Extract the (x, y) coordinate from the center of the cell holding the provided text.  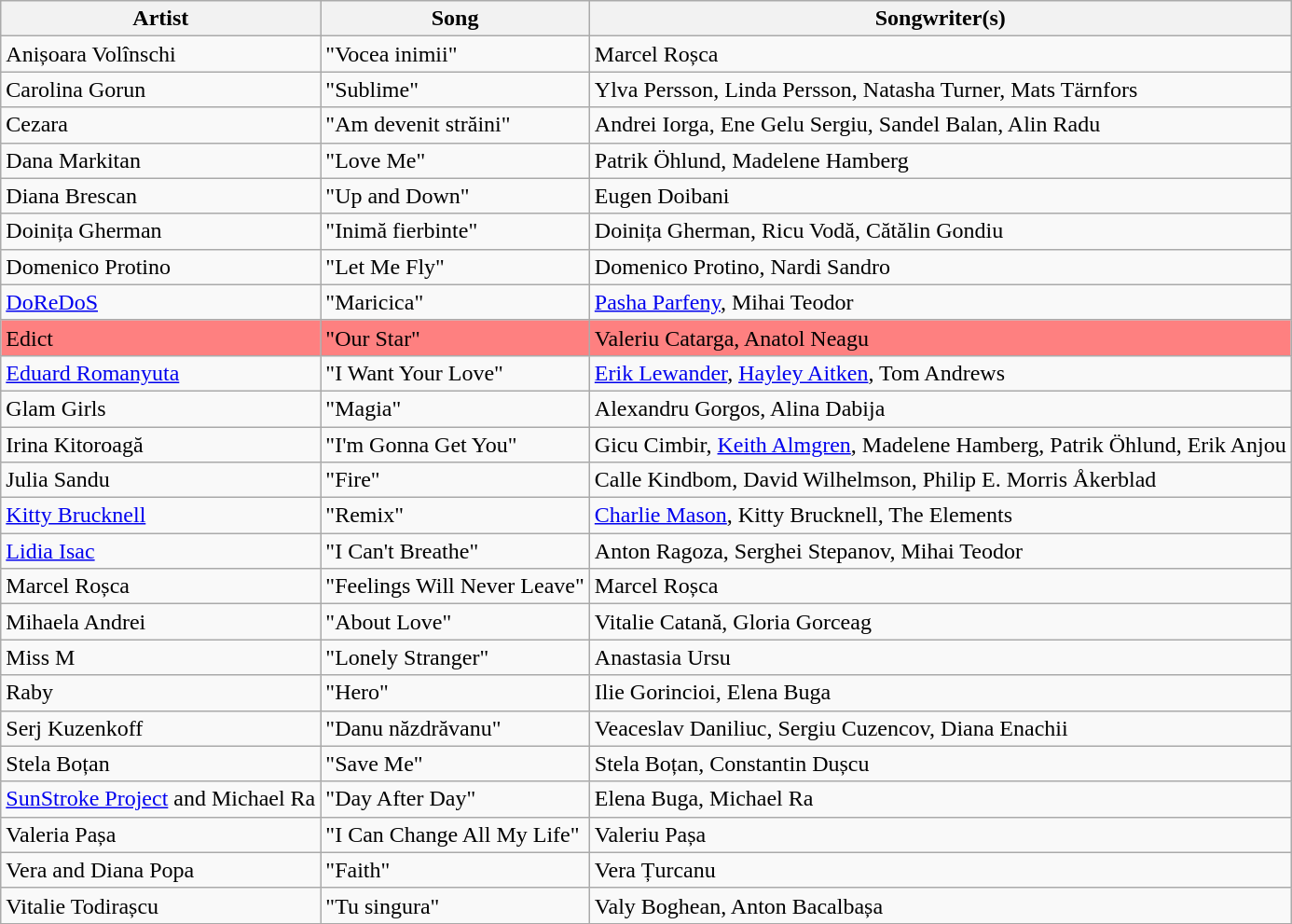
Eduard Romanyuta (160, 373)
Stela Boțan (160, 764)
"Danu năzdrăvanu" (455, 728)
"Sublime" (455, 90)
Miss M (160, 657)
"Let Me Fly" (455, 267)
"Feelings Will Never Leave" (455, 586)
Songwriter(s) (940, 19)
Glam Girls (160, 408)
"Fire" (455, 480)
Andrei Iorga, Ene Gelu Sergiu, Sandel Balan, Alin Radu (940, 125)
Dana Markitan (160, 160)
Domenico Protino (160, 267)
Valeria Pașa (160, 834)
"I Can Change All My Life" (455, 834)
"Remix" (455, 516)
"Love Me" (455, 160)
Eugen Doibani (940, 196)
Valeriu Catarga, Anatol Neagu (940, 338)
Valy Boghean, Anton Bacalbașa (940, 905)
Anișoara Volînschi (160, 54)
Edict (160, 338)
"I Can't Breathe" (455, 551)
"Inimă fierbinte" (455, 231)
Erik Lewander, Hayley Aitken, Tom Andrews (940, 373)
Domenico Protino, Nardi Sandro (940, 267)
Vitalie Todirașcu (160, 905)
Anton Ragoza, Serghei Stepanov, Mihai Teodor (940, 551)
"About Love" (455, 622)
Charlie Mason, Kitty Brucknell, The Elements (940, 516)
Vera and Diana Popa (160, 870)
Valeriu Pașa (940, 834)
Serj Kuzenkoff (160, 728)
"Faith" (455, 870)
Elena Buga, Michael Ra (940, 799)
"I'm Gonna Get You" (455, 445)
Anastasia Ursu (940, 657)
"Save Me" (455, 764)
DoReDoS (160, 302)
Vera Țurcanu (940, 870)
Vitalie Catană, Gloria Gorceag (940, 622)
Calle Kindbom, David Wilhelmson, Philip E. Morris Åkerblad (940, 480)
Patrik Öhlund, Madelene Hamberg (940, 160)
Carolina Gorun (160, 90)
Doinița Gherman (160, 231)
"Our Star" (455, 338)
Pasha Parfeny, Mihai Teodor (940, 302)
Veaceslav Daniliuc, Sergiu Cuzencov, Diana Enachii (940, 728)
Irina Kitoroagă (160, 445)
SunStroke Project and Michael Ra (160, 799)
"I Want Your Love" (455, 373)
Alexandru Gorgos, Alina Dabija (940, 408)
"Day After Day" (455, 799)
"Hero" (455, 693)
Diana Brescan (160, 196)
Julia Sandu (160, 480)
"Tu singura" (455, 905)
Cezara (160, 125)
"Am devenit străini" (455, 125)
Ylva Persson, Linda Persson, Natasha Turner, Mats Tärnfors (940, 90)
Mihaela Andrei (160, 622)
Stela Boțan, Constantin Dușcu (940, 764)
Ilie Gorincioi, Elena Buga (940, 693)
Lidia Isac (160, 551)
Kitty Brucknell (160, 516)
Artist (160, 19)
"Vocea inimii" (455, 54)
"Magia" (455, 408)
Doinița Gherman, Ricu Vodă, Cătălin Gondiu (940, 231)
"Lonely Stranger" (455, 657)
Raby (160, 693)
"Up and Down" (455, 196)
"Maricica" (455, 302)
Song (455, 19)
Gicu Cimbir, Keith Almgren, Madelene Hamberg, Patrik Öhlund, Erik Anjou (940, 445)
